Find where the given text appears and provide that cell's center as [X, Y] coordinate. 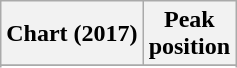
Chart (2017) [72, 34]
Peak position [189, 34]
